Capture the cell that displays the provided text and extract its [x, y] central coordinate. 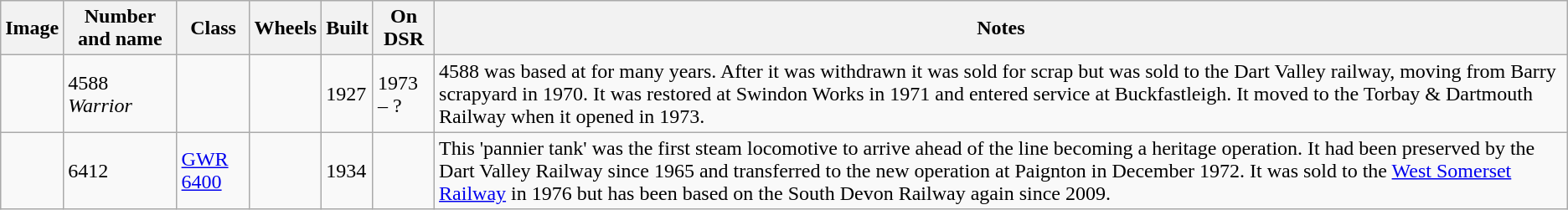
Class [213, 28]
4588 Warrior [121, 94]
Wheels [286, 28]
On DSR [404, 28]
Number and name [121, 28]
1973 – ? [404, 94]
6412 [121, 171]
Built [348, 28]
GWR 6400 [213, 171]
1927 [348, 94]
Notes [1002, 28]
1934 [348, 171]
Image [32, 28]
